Locate the cell with the specified text and output its (x, y) center coordinate. 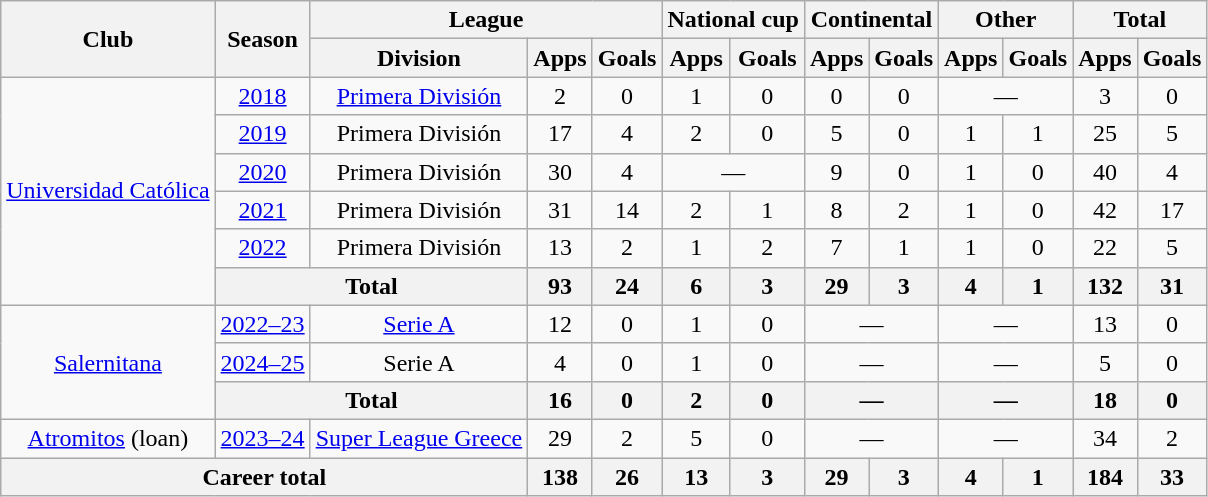
Career total (264, 477)
Other (1006, 20)
184 (1105, 477)
40 (1105, 172)
30 (560, 172)
22 (1105, 248)
26 (627, 477)
132 (1105, 286)
25 (1105, 134)
138 (560, 477)
Salernitana (108, 362)
2021 (262, 210)
12 (560, 324)
Division (419, 58)
Continental (871, 20)
93 (560, 286)
2019 (262, 134)
2024–25 (262, 362)
National cup (733, 20)
16 (560, 400)
Super League Greece (419, 438)
2022 (262, 248)
9 (836, 172)
League (486, 20)
24 (627, 286)
8 (836, 210)
34 (1105, 438)
7 (836, 248)
14 (627, 210)
18 (1105, 400)
2018 (262, 96)
Atromitos (loan) (108, 438)
33 (1172, 477)
6 (696, 286)
2023–24 (262, 438)
Season (262, 39)
2020 (262, 172)
2022–23 (262, 324)
Universidad Católica (108, 191)
42 (1105, 210)
Club (108, 39)
